Return [X, Y] of the center of cell containing provided text 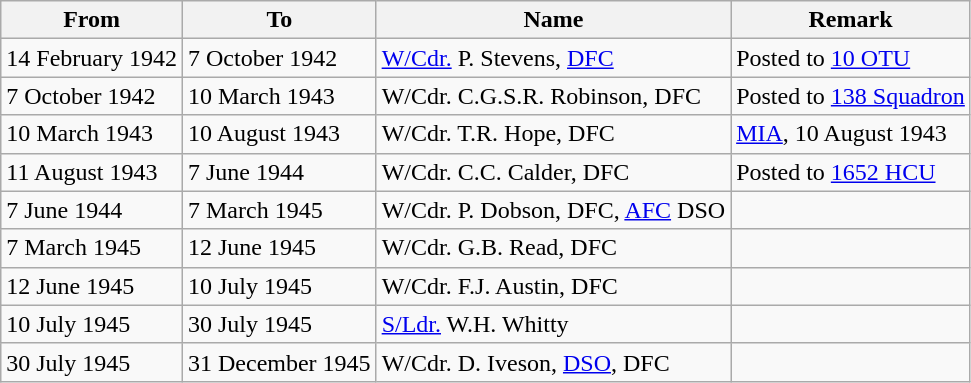
To [279, 20]
Posted to 1652 HCU [851, 172]
10 August 1943 [279, 134]
W/Cdr. F.J. Austin, DFC [553, 286]
W/Cdr. T.R. Hope, DFC [553, 134]
W/Cdr. C.G.S.R. Robinson, DFC [553, 96]
W/Cdr. D. Iveson, DSO, DFC [553, 362]
31 December 1945 [279, 362]
Posted to 138 Squadron [851, 96]
14 February 1942 [92, 58]
Remark [851, 20]
W/Cdr. P. Dobson, DFC, AFC DSO [553, 210]
MIA, 10 August 1943 [851, 134]
11 August 1943 [92, 172]
From [92, 20]
S/Ldr. W.H. Whitty [553, 324]
W/Cdr. C.C. Calder, DFC [553, 172]
Posted to 10 OTU [851, 58]
W/Cdr. P. Stevens, DFC [553, 58]
W/Cdr. G.B. Read, DFC [553, 248]
Name [553, 20]
